Extract the (x, y) coordinate from the center of the cell holding the provided text.  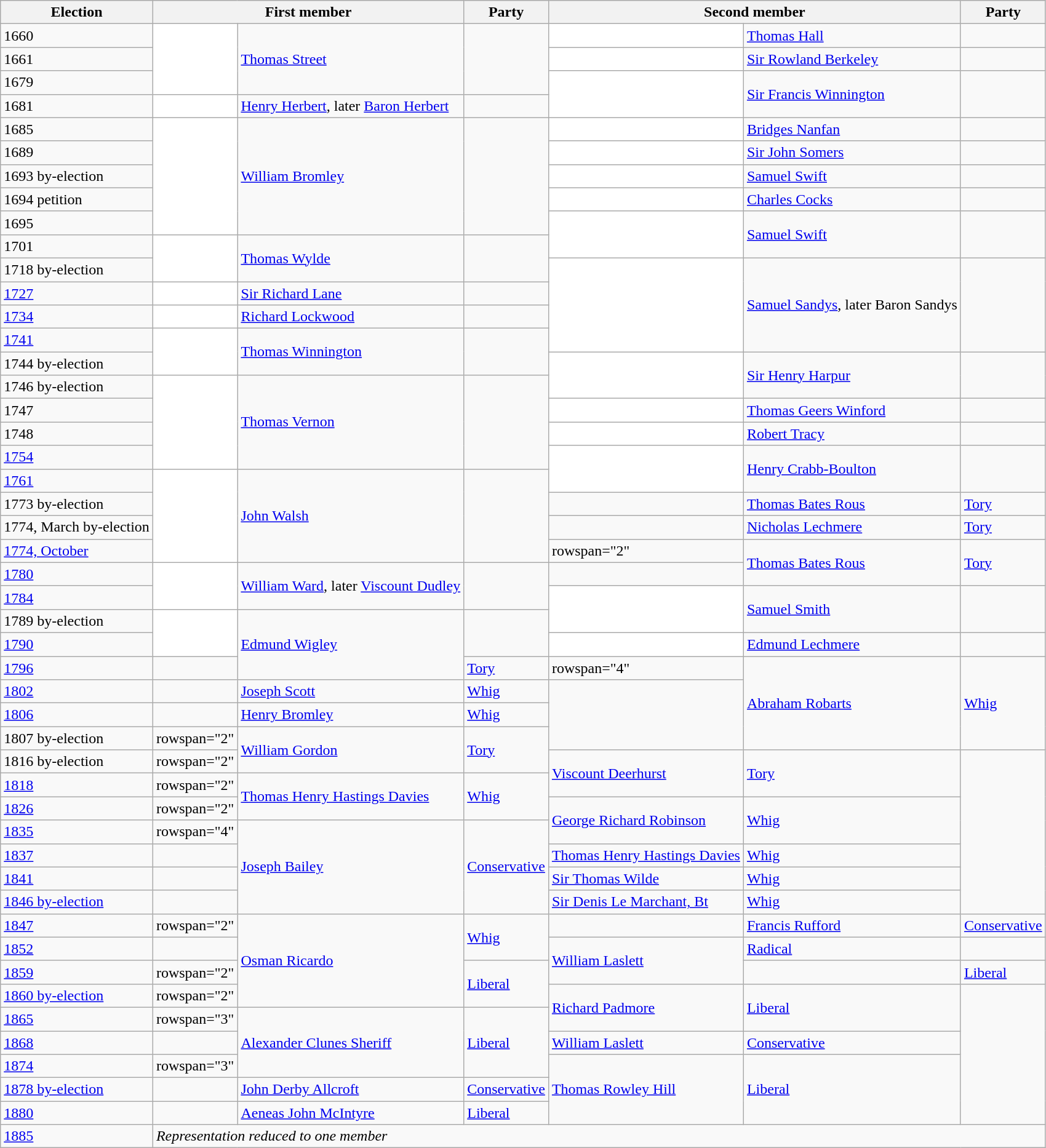
Thomas Street (351, 59)
1748 (77, 434)
1761 (77, 480)
1661 (77, 59)
Thomas Geers Winford (852, 410)
1695 (77, 223)
Thomas Rowley Hill (646, 1090)
1846 by-election (77, 902)
1689 (77, 153)
Henry Bromley (351, 715)
1802 (77, 692)
1685 (77, 129)
Representation reduced to one member (599, 1136)
Francis Rufford (852, 925)
Sir Henry Harpur (852, 375)
1701 (77, 246)
Osman Ricardo (351, 960)
Thomas Wylde (351, 258)
1860 by-election (77, 995)
Bridges Nanfan (852, 129)
1807 by-election (77, 738)
Henry Crabb-Boulton (852, 469)
1774, March by-election (77, 527)
1789 by-election (77, 621)
1874 (77, 1066)
John Derby Allcroft (351, 1090)
1796 (77, 668)
Thomas Vernon (351, 422)
1847 (77, 925)
Nicholas Lechmere (852, 527)
First member (308, 12)
Richard Lockwood (351, 317)
1660 (77, 36)
John Walsh (351, 516)
Aeneas John McIntyre (351, 1113)
1790 (77, 644)
1694 petition (77, 199)
1816 by-election (77, 762)
1868 (77, 1043)
1885 (77, 1136)
Viscount Deerhurst (646, 773)
Second member (754, 12)
1806 (77, 715)
Radical (852, 949)
Robert Tracy (852, 434)
1746 by-election (77, 387)
Samuel Sandys, later Baron Sandys (852, 305)
1681 (77, 106)
1718 by-election (77, 269)
Alexander Clunes Sheriff (351, 1042)
Sir Thomas Wilde (646, 879)
George Richard Robinson (646, 820)
1826 (77, 808)
1693 by-election (77, 176)
1679 (77, 82)
Thomas Hall (852, 36)
1734 (77, 317)
1835 (77, 832)
Abraham Robarts (852, 703)
Thomas Winnington (351, 352)
1744 by-election (77, 364)
1878 by-election (77, 1090)
Sir Richard Lane (351, 293)
1774, October (77, 551)
1727 (77, 293)
1818 (77, 785)
1773 by-election (77, 504)
Samuel Smith (852, 609)
1747 (77, 410)
1880 (77, 1113)
1784 (77, 597)
Edmund Wigley (351, 644)
1837 (77, 855)
Sir John Somers (852, 153)
Joseph Scott (351, 692)
Joseph Bailey (351, 867)
1865 (77, 1019)
Henry Herbert, later Baron Herbert (351, 106)
1780 (77, 574)
1754 (77, 457)
1841 (77, 879)
Sir Denis Le Marchant, Bt (646, 902)
Edmund Lechmere (852, 644)
William Bromley (351, 176)
Charles Cocks (852, 199)
1859 (77, 972)
1741 (77, 340)
William Gordon (351, 750)
Election (77, 12)
Sir Rowland Berkeley (852, 59)
William Ward, later Viscount Dudley (351, 586)
Richard Padmore (646, 1007)
Sir Francis Winnington (852, 94)
1852 (77, 949)
